Scan for the cell matching the given text and deliver its [x, y] coordinate at center. 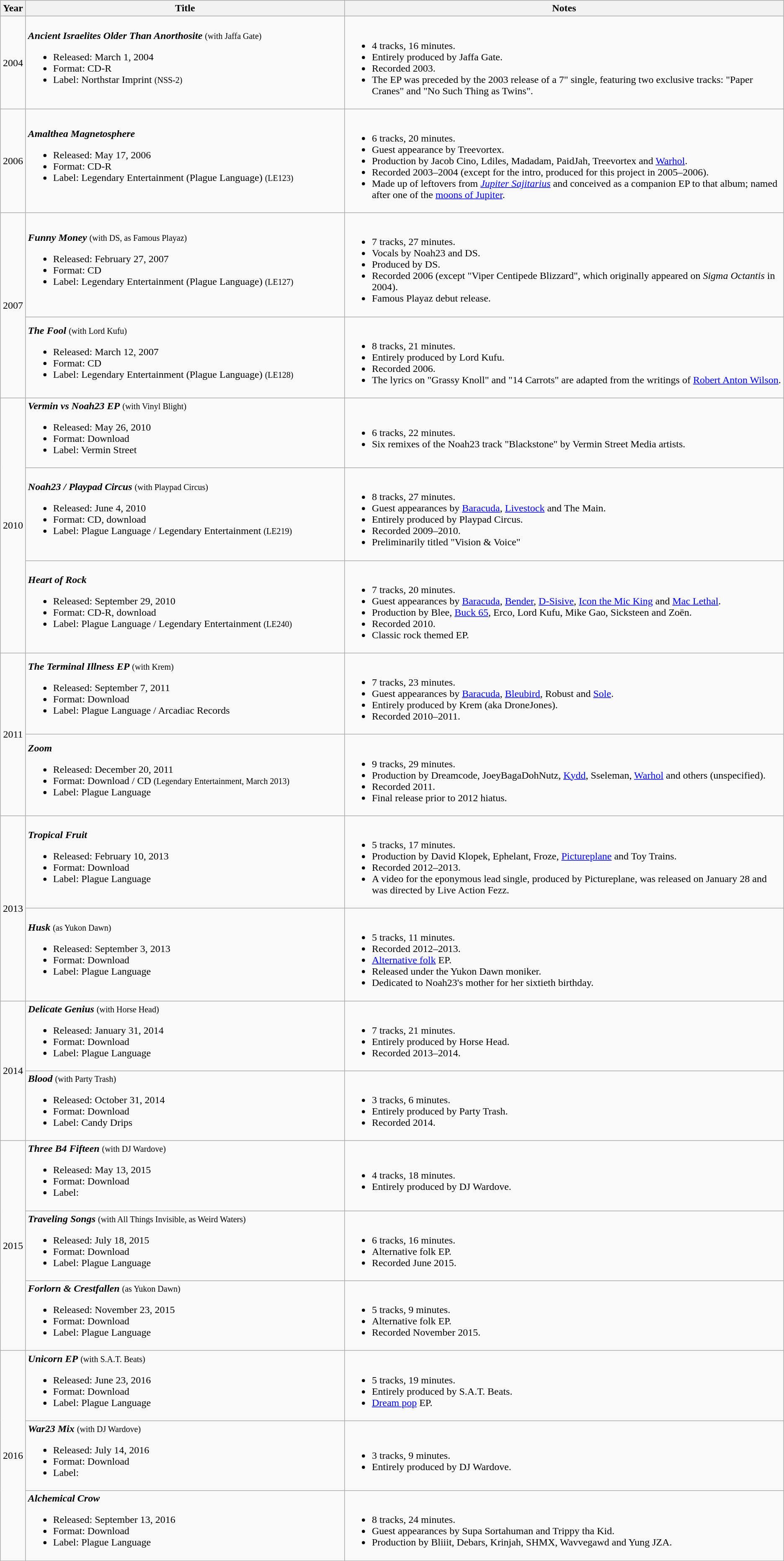
Funny Money (with DS, as Famous Playaz)Released: February 27, 2007Format: CDLabel: Legendary Entertainment (Plague Language) (LE127) [185, 265]
3 tracks, 6 minutes.Entirely produced by Party Trash.Recorded 2014. [564, 1106]
The Fool (with Lord Kufu)Released: March 12, 2007Format: CDLabel: Legendary Entertainment (Plague Language) (LE128) [185, 357]
Alchemical CrowReleased: September 13, 2016Format: DownloadLabel: Plague Language [185, 1525]
Delicate Genius (with Horse Head)Released: January 31, 2014Format: DownloadLabel: Plague Language [185, 1036]
Husk (as Yukon Dawn)Released: September 3, 2013Format: DownloadLabel: Plague Language [185, 954]
Notes [564, 8]
5 tracks, 9 minutes.Alternative folk EP.Recorded November 2015. [564, 1316]
2004 [13, 63]
2015 [13, 1246]
Title [185, 8]
Forlorn & Crestfallen (as Yukon Dawn)Released: November 23, 2015Format: DownloadLabel: Plague Language [185, 1316]
2006 [13, 161]
4 tracks, 18 minutes.Entirely produced by DJ Wardove. [564, 1176]
Unicorn EP (with S.A.T. Beats)Released: June 23, 2016Format: DownloadLabel: Plague Language [185, 1386]
2013 [13, 908]
The Terminal Illness EP (with Krem)Released: September 7, 2011Format: DownloadLabel: Plague Language / Arcadiac Records [185, 694]
War23 Mix (with DJ Wardove)Released: July 14, 2016Format: DownloadLabel: [185, 1456]
Blood (with Party Trash)Released: October 31, 2014Format: DownloadLabel: Candy Drips [185, 1106]
Tropical FruitReleased: February 10, 2013Format: DownloadLabel: Plague Language [185, 862]
2010 [13, 525]
Ancient Israelites Older Than Anorthosite (with Jaffa Gate)Released: March 1, 2004Format: CD-RLabel: Northstar Imprint (NSS-2) [185, 63]
6 tracks, 22 minutes.Six remixes of the Noah23 track "Blackstone" by Vermin Street Media artists. [564, 433]
6 tracks, 16 minutes.Alternative folk EP.Recorded June 2015. [564, 1246]
Traveling Songs (with All Things Invisible, as Weird Waters)Released: July 18, 2015Format: DownloadLabel: Plague Language [185, 1246]
2011 [13, 734]
Three B4 Fifteen (with DJ Wardove)Released: May 13, 2015Format: DownloadLabel: [185, 1176]
7 tracks, 21 minutes.Entirely produced by Horse Head.Recorded 2013–2014. [564, 1036]
ZoomReleased: December 20, 2011Format: Download / CD (Legendary Entertainment, March 2013)Label: Plague Language [185, 775]
Year [13, 8]
Vermin vs Noah23 EP (with Vinyl Blight)Released: May 26, 2010Format: DownloadLabel: Vermin Street [185, 433]
7 tracks, 23 minutes.Guest appearances by Baracuda, Bleubird, Robust and Sole.Entirely produced by Krem (aka DroneJones).Recorded 2010–2011. [564, 694]
Heart of RockReleased: September 29, 2010Format: CD-R, downloadLabel: Plague Language / Legendary Entertainment (LE240) [185, 606]
Noah23 / Playpad Circus (with Playpad Circus)Released: June 4, 2010Format: CD, downloadLabel: Plague Language / Legendary Entertainment (LE219) [185, 514]
8 tracks, 24 minutes.Guest appearances by Supa Sortahuman and Trippy tha Kid.Production by Bliiit, Debars, Krinjah, SHMX, Wavvegawd and Yung JZA. [564, 1525]
2016 [13, 1456]
5 tracks, 19 minutes.Entirely produced by S.A.T. Beats.Dream pop EP. [564, 1386]
3 tracks, 9 minutes.Entirely produced by DJ Wardove. [564, 1456]
2014 [13, 1071]
2007 [13, 305]
Amalthea MagnetosphereReleased: May 17, 2006Format: CD-RLabel: Legendary Entertainment (Plague Language) (LE123) [185, 161]
